Detect which cell encompasses the target text, then output its [x, y] center coordinate. 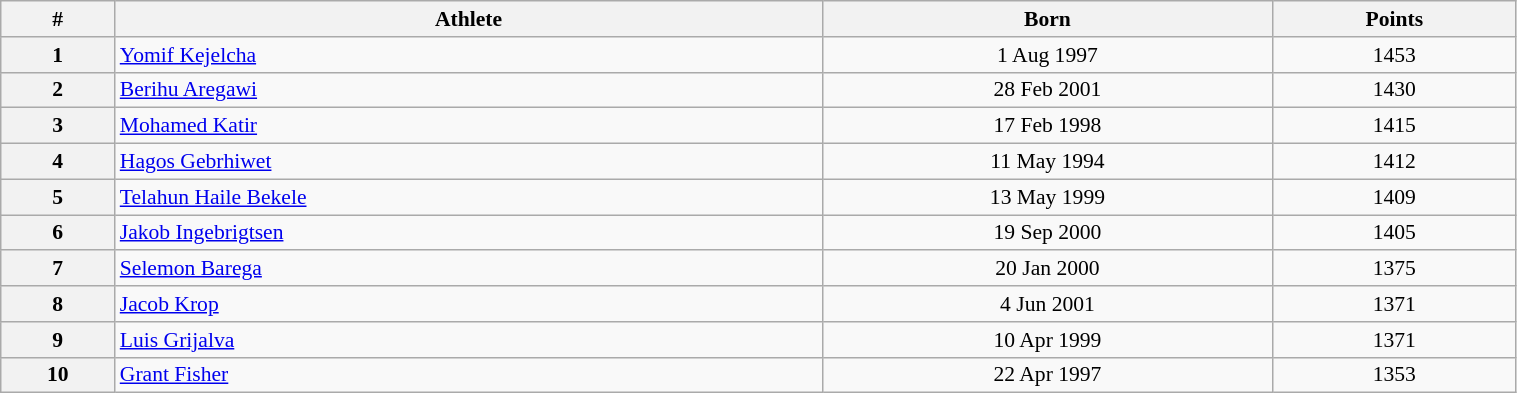
10 Apr 1999 [1047, 340]
Berihu Aregawi [469, 90]
Yomif Kejelcha [469, 55]
22 Apr 1997 [1047, 375]
9 [58, 340]
Mohamed Katir [469, 126]
1405 [1394, 233]
Telahun Haile Bekele [469, 197]
Born [1047, 19]
1415 [1394, 126]
Hagos Gebrhiwet [469, 162]
13 May 1999 [1047, 197]
Jacob Krop [469, 304]
1453 [1394, 55]
8 [58, 304]
1412 [1394, 162]
1409 [1394, 197]
1353 [1394, 375]
7 [58, 269]
10 [58, 375]
11 May 1994 [1047, 162]
28 Feb 2001 [1047, 90]
Points [1394, 19]
4 [58, 162]
17 Feb 1998 [1047, 126]
2 [58, 90]
Jakob Ingebrigtsen [469, 233]
1 [58, 55]
6 [58, 233]
1 Aug 1997 [1047, 55]
1375 [1394, 269]
Luis Grijalva [469, 340]
Athlete [469, 19]
4 Jun 2001 [1047, 304]
Selemon Barega [469, 269]
# [58, 19]
19 Sep 2000 [1047, 233]
1430 [1394, 90]
20 Jan 2000 [1047, 269]
5 [58, 197]
Grant Fisher [469, 375]
3 [58, 126]
